Identify which cell holds the provided text, then report its (X, Y) central coordinate. 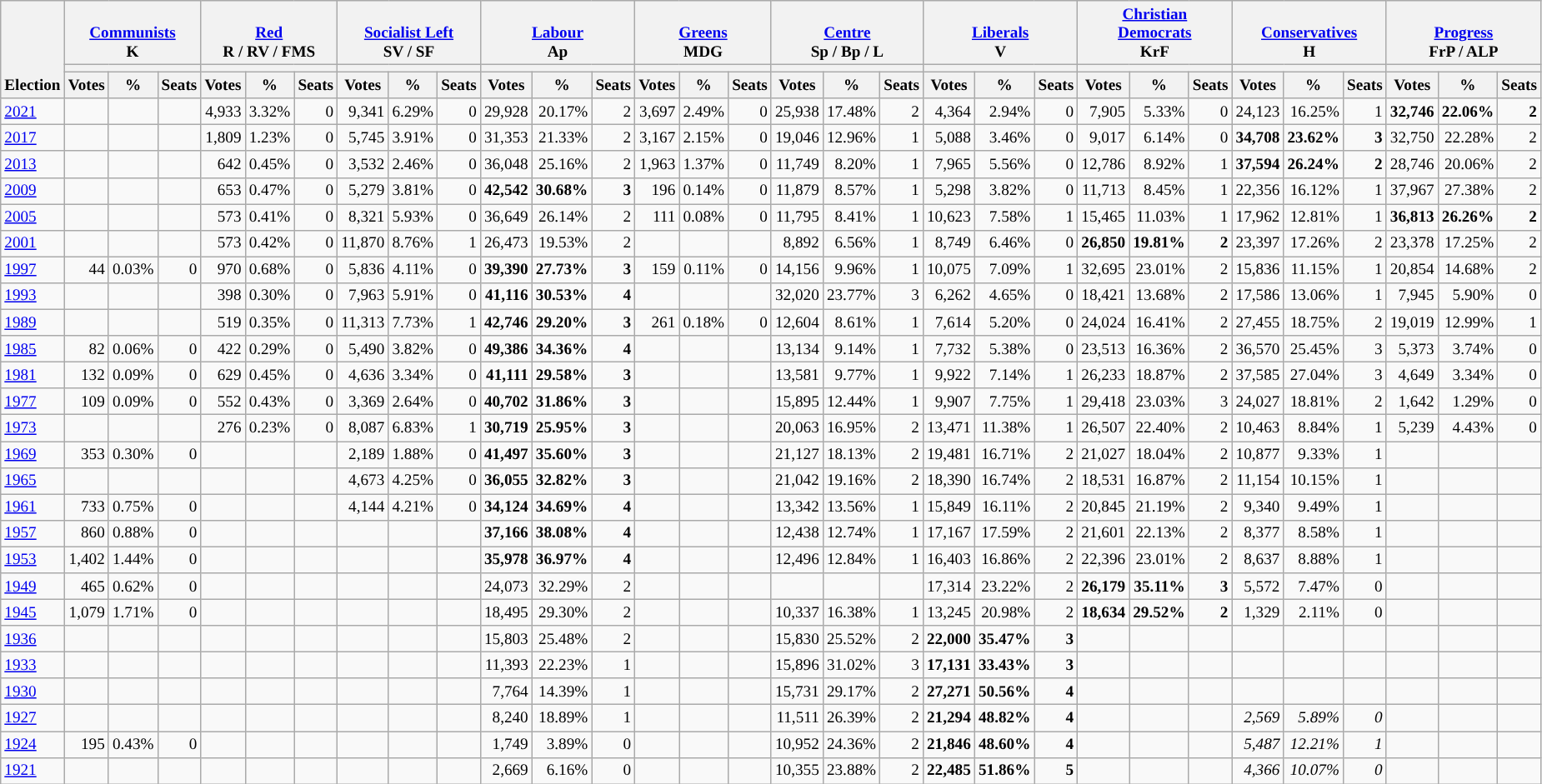
23.22% (1004, 587)
20.98% (1004, 612)
3.74% (1468, 349)
3.91% (413, 138)
27,271 (949, 692)
4.11% (413, 270)
4,636 (363, 375)
24.36% (851, 744)
15,465 (1104, 217)
4,933 (223, 112)
18.75% (1314, 322)
16.25% (1314, 112)
42,746 (506, 322)
653 (223, 191)
10,337 (797, 612)
22,000 (949, 639)
10,623 (949, 217)
Election (33, 50)
18,390 (949, 481)
31,353 (506, 138)
32,750 (1412, 138)
5.89% (1314, 718)
1953 (33, 560)
1.88% (413, 454)
11,713 (1104, 191)
10,877 (1258, 454)
7.73% (413, 322)
1,079 (87, 612)
4.65% (1004, 296)
18.81% (1314, 402)
8,637 (1258, 560)
1.71% (133, 612)
12.81% (1314, 217)
16.11% (1004, 507)
23,378 (1412, 243)
41,497 (506, 454)
24,123 (1258, 112)
2013 (33, 164)
1961 (33, 507)
2.11% (1314, 612)
26,850 (1104, 243)
11.03% (1159, 217)
21.19% (1159, 507)
38.08% (562, 533)
4,144 (363, 507)
32.82% (562, 481)
22.13% (1159, 533)
3,532 (363, 164)
14.68% (1468, 270)
14.39% (562, 692)
2.49% (703, 112)
32.29% (562, 587)
8,087 (363, 428)
29.52% (1159, 612)
1.23% (270, 138)
34,708 (1258, 138)
18,531 (1104, 481)
7,945 (1412, 296)
1933 (33, 665)
5,745 (363, 138)
8,321 (363, 217)
7.58% (1004, 217)
4,649 (1412, 375)
30,719 (506, 428)
8.61% (851, 322)
5,487 (1258, 744)
970 (223, 270)
109 (87, 402)
1949 (33, 587)
39,390 (506, 270)
23.77% (851, 296)
7.75% (1004, 402)
9.77% (851, 375)
3.81% (413, 191)
50.56% (1004, 692)
0.47% (270, 191)
11.15% (1314, 270)
9,341 (363, 112)
18.87% (1159, 375)
132 (87, 375)
42,542 (506, 191)
22,396 (1104, 560)
5.56% (1004, 164)
48.82% (1004, 718)
28,746 (1412, 164)
17,131 (949, 665)
1,963 (657, 164)
ChristianDemocratsKrF (1155, 33)
0.68% (270, 270)
19.53% (562, 243)
9.96% (851, 270)
16.95% (851, 428)
1.44% (133, 560)
1,402 (87, 560)
5.33% (1159, 112)
0.41% (270, 217)
2,189 (363, 454)
36,649 (506, 217)
0.29% (270, 349)
8.57% (851, 191)
15,896 (797, 665)
13,581 (797, 375)
15,849 (949, 507)
0.18% (703, 322)
16.36% (1159, 349)
4,366 (1258, 771)
16.74% (1004, 481)
20.17% (562, 112)
27.73% (562, 270)
1989 (33, 322)
17,962 (1258, 217)
1,749 (506, 744)
23.88% (851, 771)
26.39% (851, 718)
111 (657, 217)
2017 (33, 138)
22.06% (1468, 112)
0.03% (133, 270)
642 (223, 164)
9.33% (1314, 454)
16.38% (851, 612)
10,075 (949, 270)
16.71% (1004, 454)
21,127 (797, 454)
11,393 (506, 665)
16.41% (1159, 322)
5.93% (413, 217)
22.40% (1159, 428)
1985 (33, 349)
CommunistsK (133, 33)
16.87% (1159, 481)
1,809 (223, 138)
0.08% (703, 217)
9,340 (1258, 507)
35.47% (1004, 639)
11.38% (1004, 428)
35,978 (506, 560)
36,570 (1258, 349)
29.58% (562, 375)
8,749 (949, 243)
37,967 (1412, 191)
31.02% (851, 665)
19,019 (1412, 322)
5,373 (1412, 349)
LabourAp (557, 33)
ProgressFrP / ALP (1464, 33)
2001 (33, 243)
7,963 (363, 296)
19.81% (1159, 243)
1921 (33, 771)
8.20% (851, 164)
29.30% (562, 612)
12.96% (851, 138)
1997 (33, 270)
13,342 (797, 507)
1,329 (1258, 612)
22,485 (949, 771)
21,294 (949, 718)
23.03% (1159, 402)
12.21% (1314, 744)
21.33% (562, 138)
5.20% (1004, 322)
20,845 (1104, 507)
23.62% (1314, 138)
1977 (33, 402)
8,892 (797, 243)
29.20% (562, 322)
519 (223, 322)
0.11% (703, 270)
1.29% (1468, 402)
LiberalsV (1000, 33)
12.99% (1468, 322)
13,471 (949, 428)
552 (223, 402)
37,166 (506, 533)
15,830 (797, 639)
7.14% (1004, 375)
8.88% (1314, 560)
0.14% (703, 191)
2.46% (413, 164)
10,463 (1258, 428)
35.11% (1159, 587)
1.37% (703, 164)
26.24% (1314, 164)
733 (87, 507)
2009 (33, 191)
27.38% (1468, 191)
19,481 (949, 454)
11,879 (797, 191)
9,907 (949, 402)
7.09% (1004, 270)
11,870 (363, 243)
26,473 (506, 243)
22.28% (1468, 138)
6.56% (851, 243)
18.13% (851, 454)
353 (87, 454)
27,455 (1258, 322)
5.90% (1468, 296)
10.07% (1314, 771)
9.14% (851, 349)
11,749 (797, 164)
26,507 (1104, 428)
32,695 (1104, 270)
19.16% (851, 481)
3.46% (1004, 138)
15,803 (506, 639)
1945 (33, 612)
20,063 (797, 428)
8,240 (506, 718)
29,928 (506, 112)
22.23% (562, 665)
4.43% (1468, 428)
21,846 (949, 744)
12,786 (1104, 164)
23,513 (1104, 349)
22,356 (1258, 191)
18.89% (562, 718)
4.25% (413, 481)
2.15% (703, 138)
5.38% (1004, 349)
7,732 (949, 349)
25.45% (1314, 349)
4,364 (949, 112)
5,239 (1412, 428)
18,634 (1104, 612)
24,027 (1258, 402)
1965 (33, 481)
1930 (33, 692)
6,262 (949, 296)
13,134 (797, 349)
15,895 (797, 402)
1969 (33, 454)
465 (87, 587)
10,952 (797, 744)
8,377 (1258, 533)
9,017 (1104, 138)
20,854 (1412, 270)
422 (223, 349)
195 (87, 744)
2,569 (1258, 718)
37,594 (1258, 164)
7,965 (949, 164)
0.42% (270, 243)
24,073 (506, 587)
17.25% (1468, 243)
12.44% (851, 402)
34.36% (562, 349)
26.26% (1468, 217)
1981 (33, 375)
21,042 (797, 481)
4.21% (413, 507)
GreensMDG (703, 33)
7.47% (1314, 587)
25.16% (562, 164)
196 (657, 191)
31.86% (562, 402)
18,495 (506, 612)
25.95% (562, 428)
37,585 (1258, 375)
11,795 (797, 217)
16.86% (1004, 560)
17.48% (851, 112)
36,813 (1412, 217)
8.84% (1314, 428)
13,245 (949, 612)
11,313 (363, 322)
8.58% (1314, 533)
8.41% (851, 217)
25.52% (851, 639)
0.75% (133, 507)
17,167 (949, 533)
41,116 (506, 296)
16,403 (949, 560)
4,673 (363, 481)
1957 (33, 533)
2005 (33, 217)
33.43% (1004, 665)
5,088 (949, 138)
7,764 (506, 692)
30.53% (562, 296)
2.64% (413, 402)
ConservativesH (1309, 33)
21,601 (1104, 533)
17,314 (949, 587)
1,642 (1412, 402)
398 (223, 296)
21,027 (1104, 454)
1924 (33, 744)
10,355 (797, 771)
7,905 (1104, 112)
5,836 (363, 270)
12.84% (851, 560)
1927 (33, 718)
6.29% (413, 112)
41,111 (506, 375)
24,024 (1104, 322)
82 (87, 349)
12,496 (797, 560)
0.62% (133, 587)
0.35% (270, 322)
3.32% (270, 112)
34.69% (562, 507)
15,731 (797, 692)
1936 (33, 639)
20.06% (1468, 164)
6.46% (1004, 243)
51.86% (1004, 771)
261 (657, 322)
16.12% (1314, 191)
5.91% (413, 296)
5,298 (949, 191)
5,490 (363, 349)
13.56% (851, 507)
29.17% (851, 692)
13.68% (1159, 296)
14,156 (797, 270)
35.60% (562, 454)
36,048 (506, 164)
25,938 (797, 112)
0.88% (133, 533)
11,511 (797, 718)
3,697 (657, 112)
44 (87, 270)
17.59% (1004, 533)
6.14% (1159, 138)
29,418 (1104, 402)
1993 (33, 296)
15,836 (1258, 270)
32,746 (1412, 112)
8.92% (1159, 164)
2.94% (1004, 112)
36.97% (562, 560)
11,154 (1258, 481)
27.04% (1314, 375)
10.15% (1314, 481)
12.74% (851, 533)
12,438 (797, 533)
7,614 (949, 322)
0.06% (133, 349)
25.48% (562, 639)
32,020 (797, 296)
8.76% (413, 243)
17,586 (1258, 296)
17.26% (1314, 243)
26,179 (1104, 587)
2021 (33, 112)
5 (1056, 771)
26,233 (1104, 375)
2,669 (506, 771)
12,604 (797, 322)
1973 (33, 428)
5,572 (1258, 587)
30.68% (562, 191)
0.23% (270, 428)
49,386 (506, 349)
18.04% (1159, 454)
Socialist LeftSV / SF (409, 33)
6.83% (413, 428)
40,702 (506, 402)
RedR / RV / FMS (269, 33)
860 (87, 533)
276 (223, 428)
CentreSp / Bp / L (847, 33)
18,421 (1104, 296)
48.60% (1004, 744)
36,055 (506, 481)
9.49% (1314, 507)
629 (223, 375)
19,046 (797, 138)
9,922 (949, 375)
3.89% (562, 744)
159 (657, 270)
5,279 (363, 191)
26.14% (562, 217)
8.45% (1159, 191)
3,369 (363, 402)
3,167 (657, 138)
23,397 (1258, 243)
34,124 (506, 507)
13.06% (1314, 296)
6.16% (562, 771)
